Identify which cell holds the provided text, then report its (x, y) central coordinate. 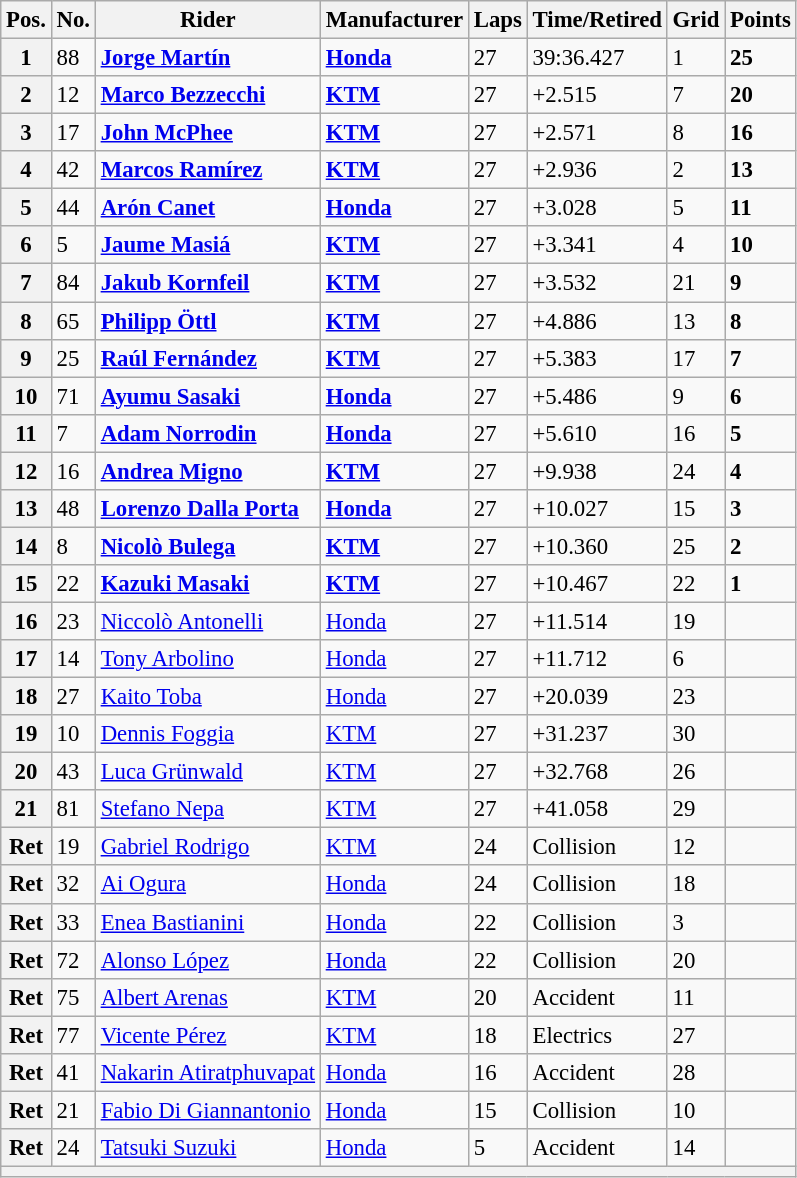
Dennis Foggia (208, 734)
Fabio Di Giannantonio (208, 1110)
+2.571 (597, 133)
+4.886 (597, 321)
Grid (696, 20)
+32.768 (597, 772)
+3.028 (597, 208)
Niccolò Antonelli (208, 621)
+11.514 (597, 621)
Enea Bastianini (208, 922)
Marco Bezzecchi (208, 95)
Rider (208, 20)
+3.532 (597, 283)
+31.237 (597, 734)
+41.058 (597, 809)
65 (73, 321)
44 (73, 208)
Manufacturer (394, 20)
+3.341 (597, 245)
72 (73, 960)
77 (73, 1035)
Alonso López (208, 960)
Albert Arenas (208, 997)
Pos. (26, 20)
Jorge Martín (208, 58)
Philipp Öttl (208, 321)
No. (73, 20)
Electrics (597, 1035)
Stefano Nepa (208, 809)
+5.610 (597, 433)
+11.712 (597, 659)
+2.936 (597, 170)
Ayumu Sasaki (208, 396)
48 (73, 509)
Points (760, 20)
71 (73, 396)
Gabriel Rodrigo (208, 847)
32 (73, 885)
+5.486 (597, 396)
Nakarin Atiratphuvapat (208, 1073)
28 (696, 1073)
Lorenzo Dalla Porta (208, 509)
Luca Grünwald (208, 772)
+9.938 (597, 471)
Time/Retired (597, 20)
+5.383 (597, 358)
Raúl Fernández (208, 358)
43 (73, 772)
41 (73, 1073)
+20.039 (597, 697)
75 (73, 997)
84 (73, 283)
88 (73, 58)
John McPhee (208, 133)
Nicolò Bulega (208, 546)
+10.027 (597, 509)
Kaito Toba (208, 697)
Laps (498, 20)
Marcos Ramírez (208, 170)
Adam Norrodin (208, 433)
+2.515 (597, 95)
26 (696, 772)
Arón Canet (208, 208)
39:36.427 (597, 58)
+10.360 (597, 546)
29 (696, 809)
Jaume Masiá (208, 245)
33 (73, 922)
+10.467 (597, 584)
Jakub Kornfeil (208, 283)
81 (73, 809)
Ai Ogura (208, 885)
30 (696, 734)
Andrea Migno (208, 471)
42 (73, 170)
Tatsuki Suzuki (208, 1148)
Vicente Pérez (208, 1035)
Kazuki Masaki (208, 584)
Tony Arbolino (208, 659)
